Provide the [X, Y] coordinate of the cell's center where the given text is located.  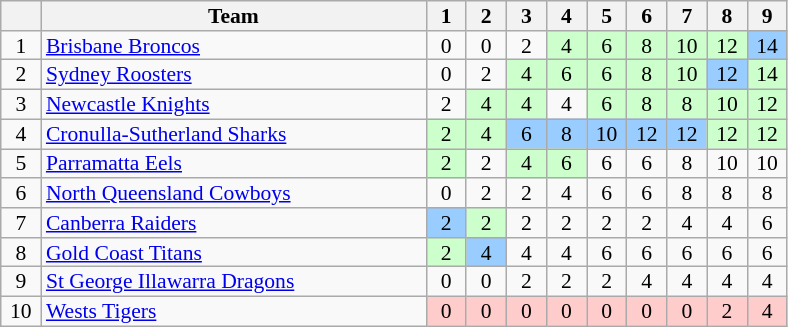
Canberra Raiders [234, 223]
Team [234, 16]
Newcastle Knights [234, 105]
Cronulla-Sutherland Sharks [234, 134]
Brisbane Broncos [234, 46]
North Queensland Cowboys [234, 193]
St George Illawarra Dragons [234, 282]
Parramatta Eels [234, 164]
Gold Coast Titans [234, 253]
Sydney Roosters [234, 75]
Wests Tigers [234, 312]
